Search for the cell housing the specified text and yield its [x, y] center coordinate. 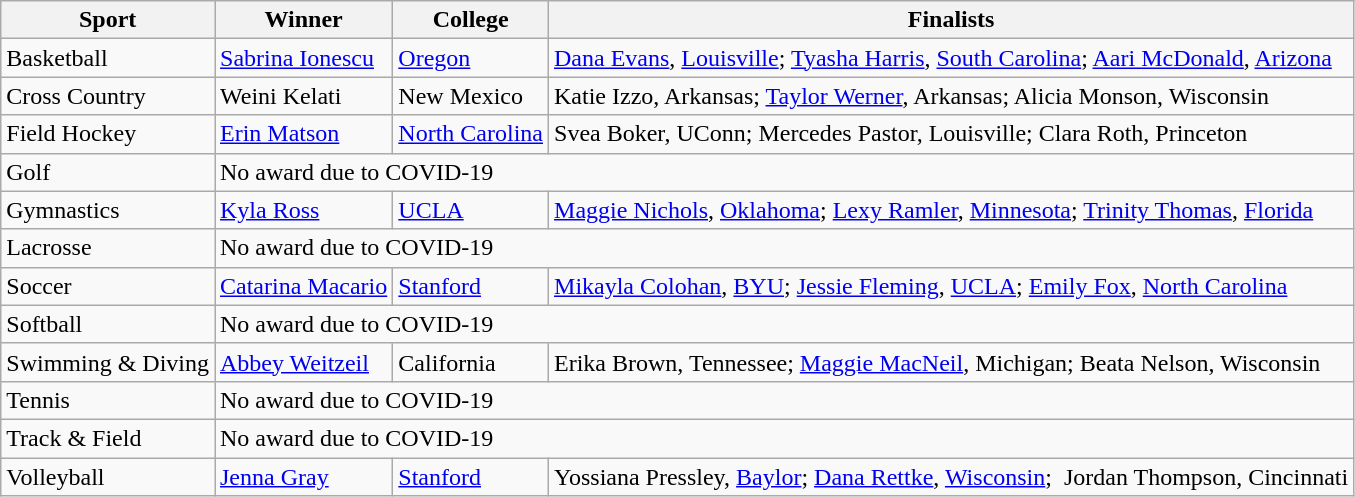
Soccer [108, 286]
Mikayla Colohan, BYU; Jessie Fleming, UCLA; Emily Fox, North Carolina [952, 286]
Tennis [108, 400]
Softball [108, 324]
Katie Izzo, Arkansas; Taylor Werner, Arkansas; Alicia Monson, Wisconsin [952, 96]
Oregon [471, 58]
UCLA [471, 210]
Dana Evans, Louisville; Tyasha Harris, South Carolina; Aari McDonald, Arizona [952, 58]
Yossiana Pressley, Baylor; Dana Rettke, Wisconsin; Jordan Thompson, Cincinnati [952, 477]
North Carolina [471, 134]
Volleyball [108, 477]
California [471, 362]
Erika Brown, Tennessee; Maggie MacNeil, Michigan; Beata Nelson, Wisconsin [952, 362]
Maggie Nichols, Oklahoma; Lexy Ramler, Minnesota; Trinity Thomas, Florida [952, 210]
Track & Field [108, 438]
New Mexico [471, 96]
Field Hockey [108, 134]
College [471, 20]
Swimming & Diving [108, 362]
Lacrosse [108, 248]
Abbey Weitzeil [303, 362]
Finalists [952, 20]
Cross Country [108, 96]
Weini Kelati [303, 96]
Kyla Ross [303, 210]
Jenna Gray [303, 477]
Svea Boker, UConn; Mercedes Pastor, Louisville; Clara Roth, Princeton [952, 134]
Winner [303, 20]
Catarina Macario [303, 286]
Sport [108, 20]
Golf [108, 172]
Sabrina Ionescu [303, 58]
Erin Matson [303, 134]
Basketball [108, 58]
Gymnastics [108, 210]
